From the cell containing the given text, extract its center point as (X, Y) coordinate. 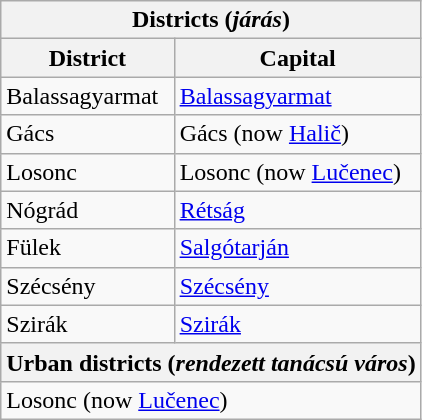
Rétság (298, 210)
Gács (88, 134)
Urban districts (rendezett tanácsú város) (211, 362)
Districts (járás) (211, 20)
Losonc (88, 172)
Nógrád (88, 210)
District (88, 58)
Fülek (88, 248)
Capital (298, 58)
Gács (now Halič) (298, 134)
Salgótarján (298, 248)
